Pinpoint the cell where the given text exists, returning its [x, y] midpoint coordinate. 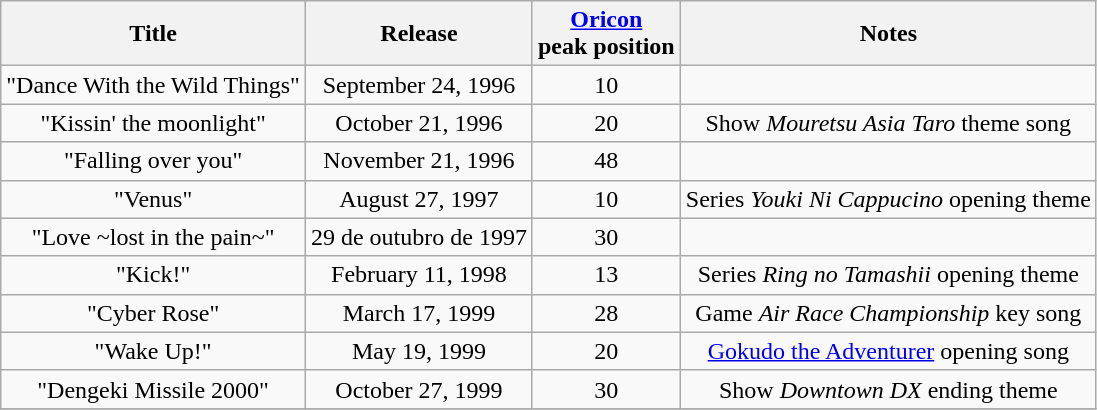
"Dengeki Missile 2000" [154, 389]
October 27, 1999 [418, 389]
Oricon peak position [606, 34]
Title [154, 34]
November 21, 1996 [418, 161]
13 [606, 275]
February 11, 1998 [418, 275]
"Cyber Rose" [154, 313]
"Kissin' the moonlight" [154, 123]
"Dance With the Wild Things" [154, 85]
Release [418, 34]
48 [606, 161]
Series Ring no Tamashii opening theme [888, 275]
29 de outubro de 1997 [418, 237]
May 19, 1999 [418, 351]
Show Downtown DX ending theme [888, 389]
Gokudo the Adventurer opening song [888, 351]
October 21, 1996 [418, 123]
August 27, 1997 [418, 199]
Game Air Race Championship key song [888, 313]
"Love ~lost in the pain~" [154, 237]
Notes [888, 34]
Show Mouretsu Asia Taro theme song [888, 123]
"Venus" [154, 199]
March 17, 1999 [418, 313]
September 24, 1996 [418, 85]
Series Youki Ni Cappucino opening theme [888, 199]
"Wake Up!" [154, 351]
28 [606, 313]
"Kick!" [154, 275]
"Falling over you" [154, 161]
